Provide the (X, Y) coordinate of the cell's center where the given text is located.  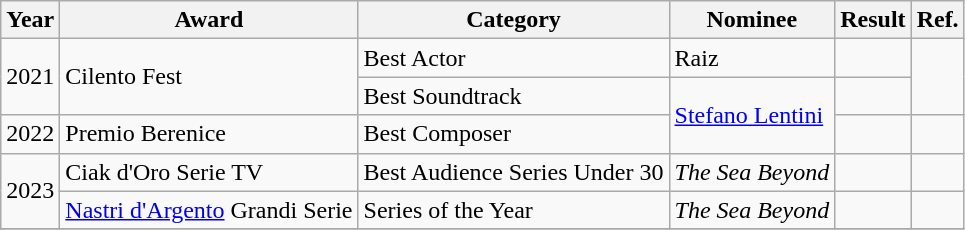
Ref. (938, 20)
Best Composer (514, 134)
Category (514, 20)
Best Soundtrack (514, 96)
Best Actor (514, 58)
2023 (30, 191)
Series of the Year (514, 210)
Ciak d'Oro Serie TV (209, 172)
Raiz (752, 58)
Result (873, 20)
Stefano Lentini (752, 115)
Year (30, 20)
Award (209, 20)
2021 (30, 77)
2022 (30, 134)
Best Audience Series Under 30 (514, 172)
Cilento Fest (209, 77)
Nominee (752, 20)
Nastri d'Argento Grandi Serie (209, 210)
Premio Berenice (209, 134)
